Find where the given text appears and provide that cell's center as (X, Y) coordinate. 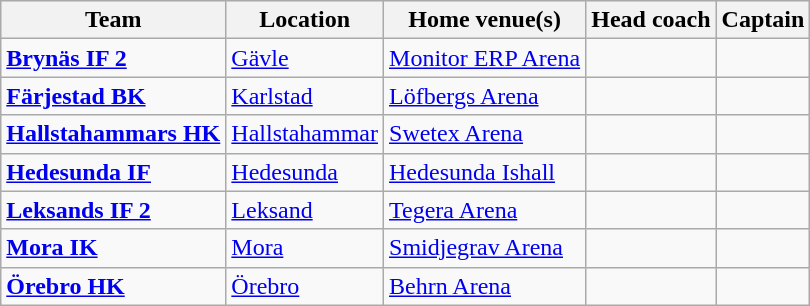
Färjestad BK (114, 96)
Leksand (305, 210)
Home venue(s) (485, 20)
Monitor ERP Arena (485, 58)
Gävle (305, 58)
Hedesunda IF (114, 172)
Mora (305, 248)
Karlstad (305, 96)
Hedesunda Ishall (485, 172)
Löfbergs Arena (485, 96)
Smidjegrav Arena (485, 248)
Hedesunda (305, 172)
Swetex Arena (485, 134)
Team (114, 20)
Tegera Arena (485, 210)
Head coach (651, 20)
Örebro HK (114, 286)
Location (305, 20)
Captain (763, 20)
Örebro (305, 286)
Leksands IF 2 (114, 210)
Brynäs IF 2 (114, 58)
Hallstahammars HK (114, 134)
Hallstahammar (305, 134)
Mora IK (114, 248)
Behrn Arena (485, 286)
